Capture the cell that displays the provided text and extract its (x, y) central coordinate. 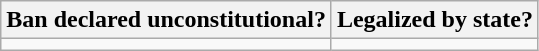
Ban declared unconstitutional? (166, 20)
Legalized by state? (434, 20)
